Locate the cell with the specified text and output its [X, Y] center coordinate. 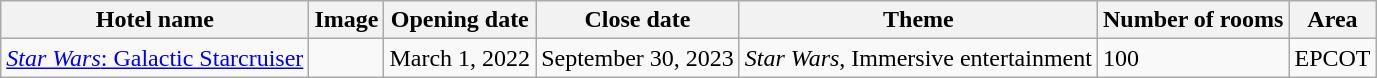
Image [346, 20]
Star Wars, Immersive entertainment [918, 58]
Opening date [460, 20]
Area [1332, 20]
EPCOT [1332, 58]
Number of rooms [1193, 20]
Hotel name [155, 20]
Theme [918, 20]
100 [1193, 58]
September 30, 2023 [638, 58]
Star Wars: Galactic Starcruiser [155, 58]
March 1, 2022 [460, 58]
Close date [638, 20]
